Output the [x, y] coordinate of the center of the cell containing the given text.  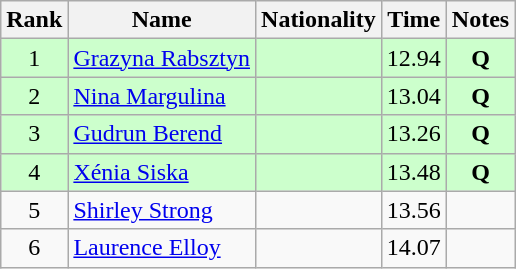
5 [34, 210]
3 [34, 134]
Gudrun Berend [162, 134]
12.94 [414, 58]
Time [414, 20]
2 [34, 96]
1 [34, 58]
13.56 [414, 210]
13.48 [414, 172]
14.07 [414, 248]
13.26 [414, 134]
Shirley Strong [162, 210]
Xénia Siska [162, 172]
Nationality [319, 20]
4 [34, 172]
Nina Margulina [162, 96]
Rank [34, 20]
6 [34, 248]
13.04 [414, 96]
Laurence Elloy [162, 248]
Grazyna Rabsztyn [162, 58]
Notes [480, 20]
Name [162, 20]
